Determine the (x, y) coordinate at the center of the cell enclosing the given text.  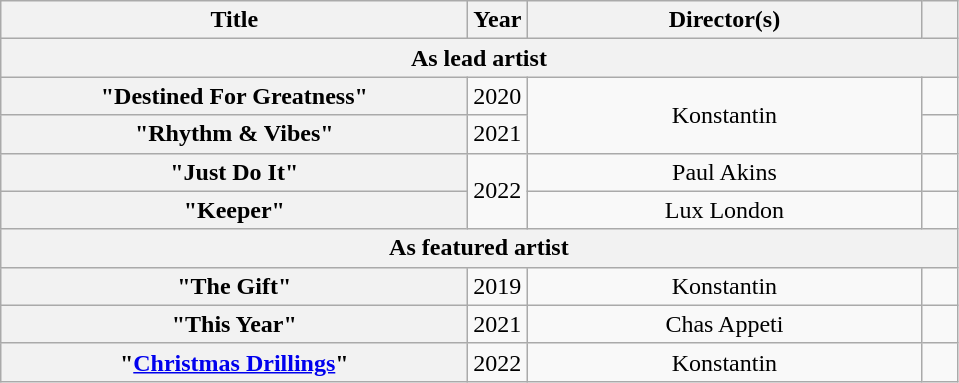
Paul Akins (724, 172)
"Keeper" (234, 210)
As featured artist (479, 248)
2020 (498, 96)
Chas Appeti (724, 324)
Director(s) (724, 20)
Year (498, 20)
"Rhythm & Vibes" (234, 134)
"Destined For Greatness" (234, 96)
"Christmas Drillings" (234, 362)
2019 (498, 286)
"Just Do It" (234, 172)
"The Gift" (234, 286)
As lead artist (479, 58)
"This Year" (234, 324)
Lux London (724, 210)
Title (234, 20)
